Output the (X, Y) coordinate of the center of the cell containing the given text.  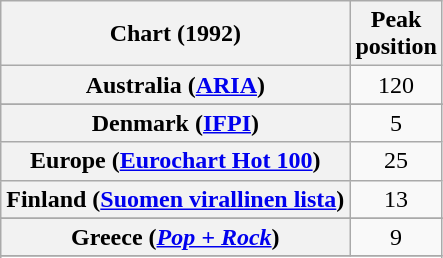
9 (396, 237)
25 (396, 161)
Finland (Suomen virallinen lista) (176, 199)
Greece (Pop + Rock) (176, 237)
120 (396, 85)
Peakposition (396, 34)
13 (396, 199)
Europe (Eurochart Hot 100) (176, 161)
5 (396, 123)
Denmark (IFPI) (176, 123)
Chart (1992) (176, 34)
Australia (ARIA) (176, 85)
